Extract the [X, Y] coordinate from the center of the cell holding the provided text.  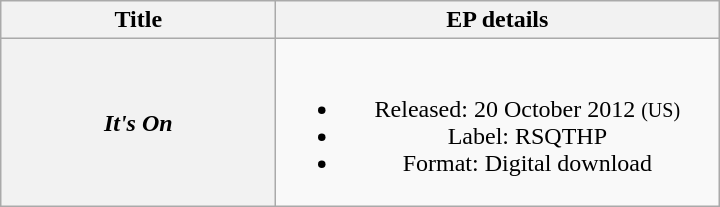
Title [138, 20]
Released: 20 October 2012 (US)Label: RSQTHPFormat: Digital download [498, 122]
EP details [498, 20]
It's On [138, 122]
